Locate the cell with the specified text and output its (X, Y) center coordinate. 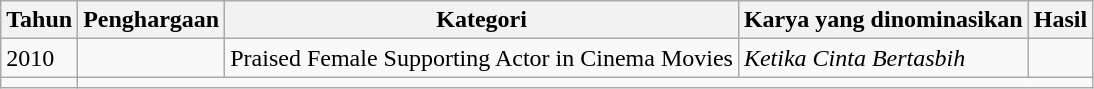
Kategori (482, 20)
Karya yang dinominasikan (883, 20)
Praised Female Supporting Actor in Cinema Movies (482, 58)
Tahun (40, 20)
Ketika Cinta Bertasbih (883, 58)
Penghargaan (152, 20)
Hasil (1060, 20)
2010 (40, 58)
